Pinpoint the cell where the given text exists, returning its (x, y) midpoint coordinate. 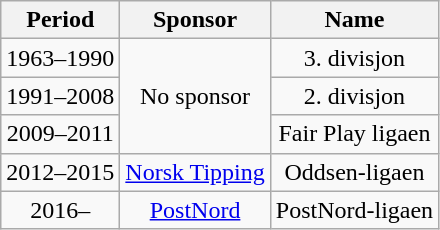
Norsk Tipping (195, 172)
PostNord-ligaen (354, 210)
1991–2008 (60, 96)
2. divisjon (354, 96)
Oddsen-ligaen (354, 172)
Name (354, 20)
2009–2011 (60, 134)
Period (60, 20)
3. divisjon (354, 58)
No sponsor (195, 96)
Sponsor (195, 20)
Fair Play ligaen (354, 134)
2012–2015 (60, 172)
2016– (60, 210)
1963–1990 (60, 58)
PostNord (195, 210)
